Locate the cell with the specified text and output its [X, Y] center coordinate. 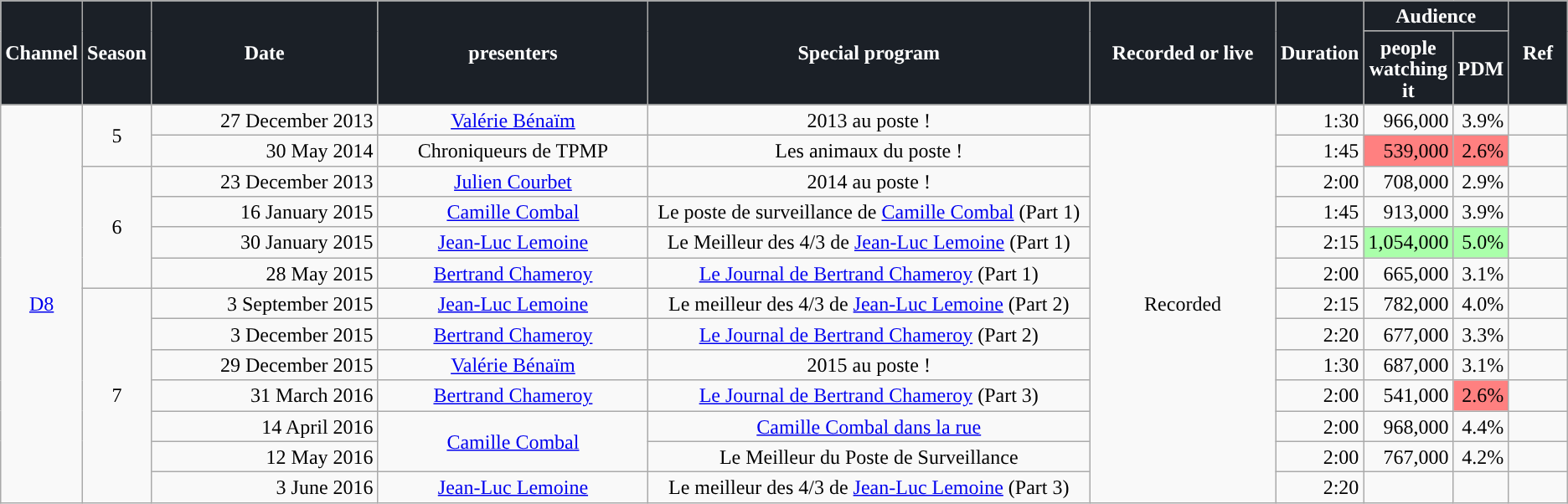
4.4% [1481, 425]
28 May 2015 [265, 273]
665,000 [1409, 273]
Recorded or live [1183, 53]
539,000 [1409, 151]
Le Journal de Bertrand Chameroy (Part 3) [869, 395]
Date [265, 53]
782,000 [1409, 303]
1,054,000 [1409, 243]
Le Meilleur du Poste de Surveillance [869, 457]
3 September 2015 [265, 303]
16 January 2015 [265, 213]
Julien Courbet [513, 181]
30 January 2015 [265, 243]
30 May 2014 [265, 151]
Le meilleur des 4/3 de Jean-Luc Lemoine (Part 2) [869, 303]
4.0% [1481, 303]
Le meilleur des 4/3 de Jean-Luc Lemoine (Part 3) [869, 487]
27 December 2013 [265, 121]
Le Meilleur des 4/3 de Jean-Luc Lemoine (Part 1) [869, 243]
968,000 [1409, 425]
D8 [42, 303]
Duration [1319, 53]
31 March 2016 [265, 395]
Le Journal de Bertrand Chameroy (Part 1) [869, 273]
708,000 [1409, 181]
7 [117, 395]
2015 au poste ! [869, 365]
3.3% [1481, 335]
Chroniqueurs de TPMP [513, 151]
Ref [1538, 53]
5.0% [1481, 243]
2013 au poste ! [869, 121]
3 December 2015 [265, 335]
presenters [513, 53]
677,000 [1409, 335]
29 December 2015 [265, 365]
12 May 2016 [265, 457]
5 [117, 136]
Camille Combal dans la rue [869, 425]
Channel [42, 53]
Special program [869, 53]
PDM [1481, 68]
4.2% [1481, 457]
913,000 [1409, 213]
Audience [1436, 17]
966,000 [1409, 121]
3 June 2016 [265, 487]
541,000 [1409, 395]
14 April 2016 [265, 425]
687,000 [1409, 365]
people watching it [1409, 68]
2014 au poste ! [869, 181]
Les animaux du poste ! [869, 151]
6 [117, 227]
767,000 [1409, 457]
Recorded [1183, 303]
Le poste de surveillance de Camille Combal (Part 1) [869, 213]
2.9% [1481, 181]
Season [117, 53]
23 December 2013 [265, 181]
Le Journal de Bertrand Chameroy (Part 2) [869, 335]
